Pinpoint the cell where the given text exists, returning its (x, y) midpoint coordinate. 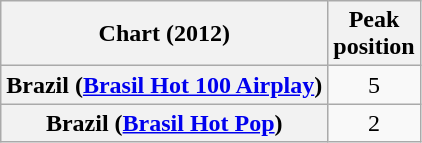
Brazil (Brasil Hot Pop) (164, 123)
Brazil (Brasil Hot 100 Airplay) (164, 85)
5 (374, 85)
Chart (2012) (164, 34)
Peakposition (374, 34)
2 (374, 123)
